Find where the given text appears and provide that cell's center as [x, y] coordinate. 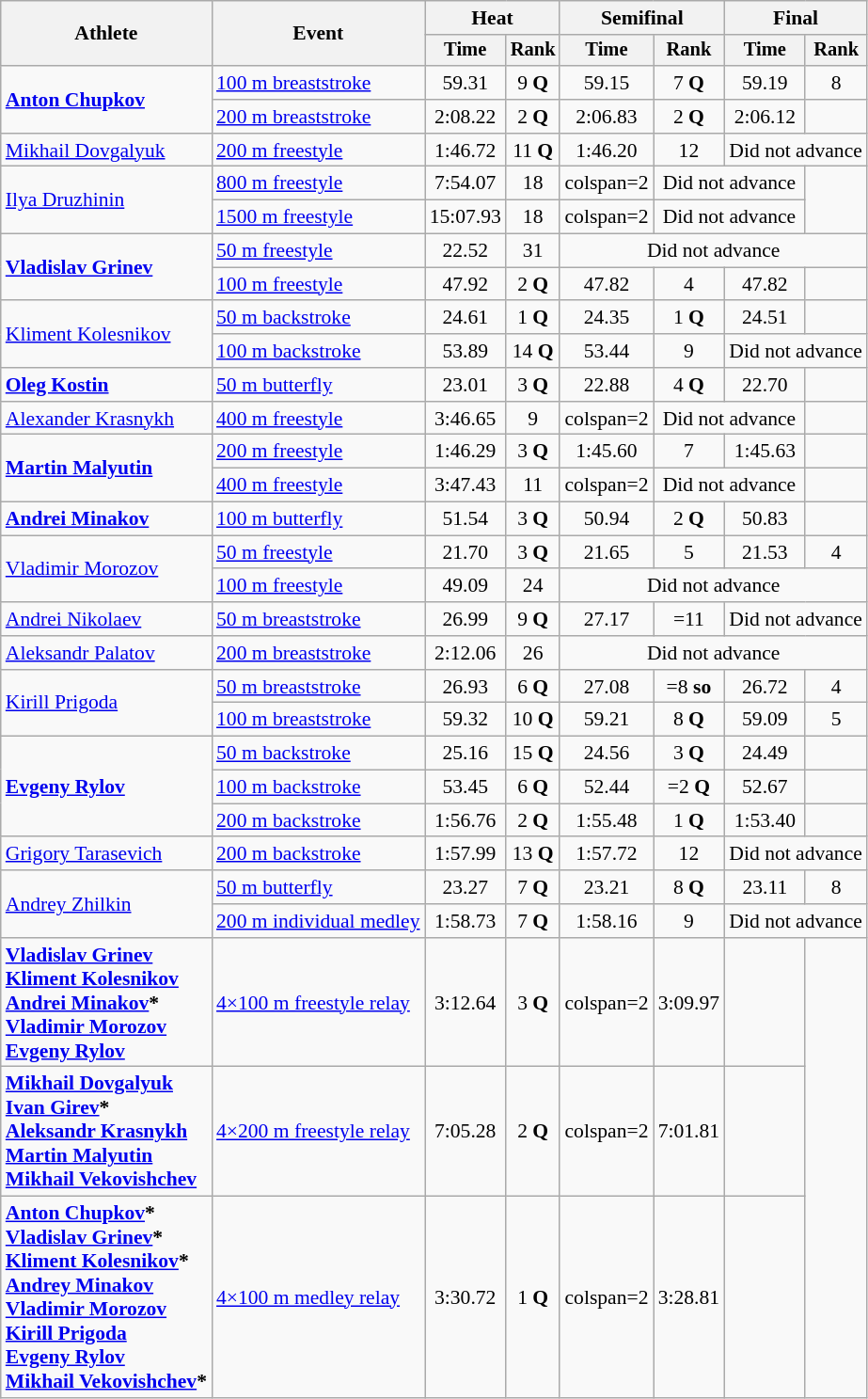
59.15 [606, 83]
4×100 m medley relay [318, 1297]
Kliment Kolesnikov [106, 335]
59.21 [606, 720]
53.45 [466, 787]
3:09.97 [688, 1003]
24 [533, 586]
2:06.83 [606, 117]
52.44 [606, 787]
1:45.60 [606, 452]
4×100 m freestyle relay [318, 1003]
1:56.76 [466, 820]
3:12.64 [466, 1003]
1:58.73 [466, 921]
Martin Malyutin [106, 469]
10 Q [533, 720]
1:46.20 [606, 151]
3:47.43 [466, 485]
Evgeny Rylov [106, 787]
Vladimir Morozov [106, 568]
3:28.81 [688, 1297]
Vladislav GrinevKliment KolesnikovAndrei Minakov*Vladimir MorozovEvgeny Rylov [106, 1003]
22.52 [466, 251]
53.44 [606, 351]
11 [533, 485]
Final [796, 18]
23.11 [765, 887]
22.88 [606, 385]
21.65 [606, 552]
24.56 [606, 754]
Anton Chupkov [106, 100]
7 [688, 452]
11 Q [533, 151]
25.16 [466, 754]
4 Q [688, 385]
Mikhail DovgalyukIvan Girev*Aleksandr KrasnykhMartin MalyutinMikhail Vekovishchev [106, 1132]
1:45.63 [765, 452]
27.08 [606, 687]
23.21 [606, 887]
Athlete [106, 34]
26.93 [466, 687]
22.70 [765, 385]
1:58.16 [606, 921]
15 Q [533, 754]
Oleg Kostin [106, 385]
21.53 [765, 552]
14 Q [533, 351]
=8 so [688, 687]
49.09 [466, 586]
24.51 [765, 318]
50.83 [765, 519]
Event [318, 34]
800 m freestyle [318, 183]
59.32 [466, 720]
21.70 [466, 552]
200 m individual medley [318, 921]
7:05.28 [466, 1132]
24.61 [466, 318]
Andrei Nikolaev [106, 619]
59.19 [765, 83]
3:30.72 [466, 1297]
51.54 [466, 519]
1:46.29 [466, 452]
Andrei Minakov [106, 519]
31 [533, 251]
2:12.06 [466, 653]
1:46.72 [466, 151]
Grigory Tarasevich [106, 854]
Andrey Zhilkin [106, 903]
Kirill Prigoda [106, 704]
59.31 [466, 83]
Vladislav Grinev [106, 267]
100 m butterfly [318, 519]
Anton Chupkov*Vladislav Grinev*Kliment Kolesnikov*Andrey Minakov Vladimir MorozovKirill PrigodaEvgeny RylovMikhail Vekovishchev* [106, 1297]
26.72 [765, 687]
Alexander Krasnykh [106, 419]
1:53.40 [765, 820]
2:06.12 [765, 117]
47.92 [466, 284]
Heat [493, 18]
4×200 m freestyle relay [318, 1132]
3:46.65 [466, 419]
24.35 [606, 318]
7:01.81 [688, 1132]
=11 [688, 619]
=2 Q [688, 787]
1:55.48 [606, 820]
26.99 [466, 619]
Aleksandr Palatov [106, 653]
1:57.72 [606, 854]
1500 m freestyle [318, 217]
50.94 [606, 519]
23.27 [466, 887]
59.09 [765, 720]
Ilya Druzhinin [106, 199]
Semifinal [641, 18]
27.17 [606, 619]
15:07.93 [466, 217]
53.89 [466, 351]
13 Q [533, 854]
2:08.22 [466, 117]
24.49 [765, 754]
26 [533, 653]
7:54.07 [466, 183]
Mikhail Dovgalyuk [106, 151]
52.67 [765, 787]
1:57.99 [466, 854]
23.01 [466, 385]
